Pinpoint the cell where the given text exists, returning its [X, Y] midpoint coordinate. 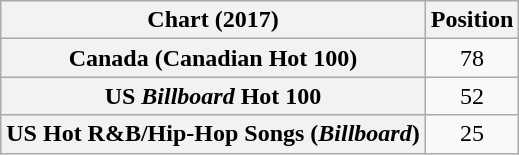
US Billboard Hot 100 [213, 96]
Chart (2017) [213, 20]
52 [472, 96]
Position [472, 20]
78 [472, 58]
Canada (Canadian Hot 100) [213, 58]
US Hot R&B/Hip-Hop Songs (Billboard) [213, 134]
25 [472, 134]
